Provide the [X, Y] coordinate of the cell's center where the given text is located.  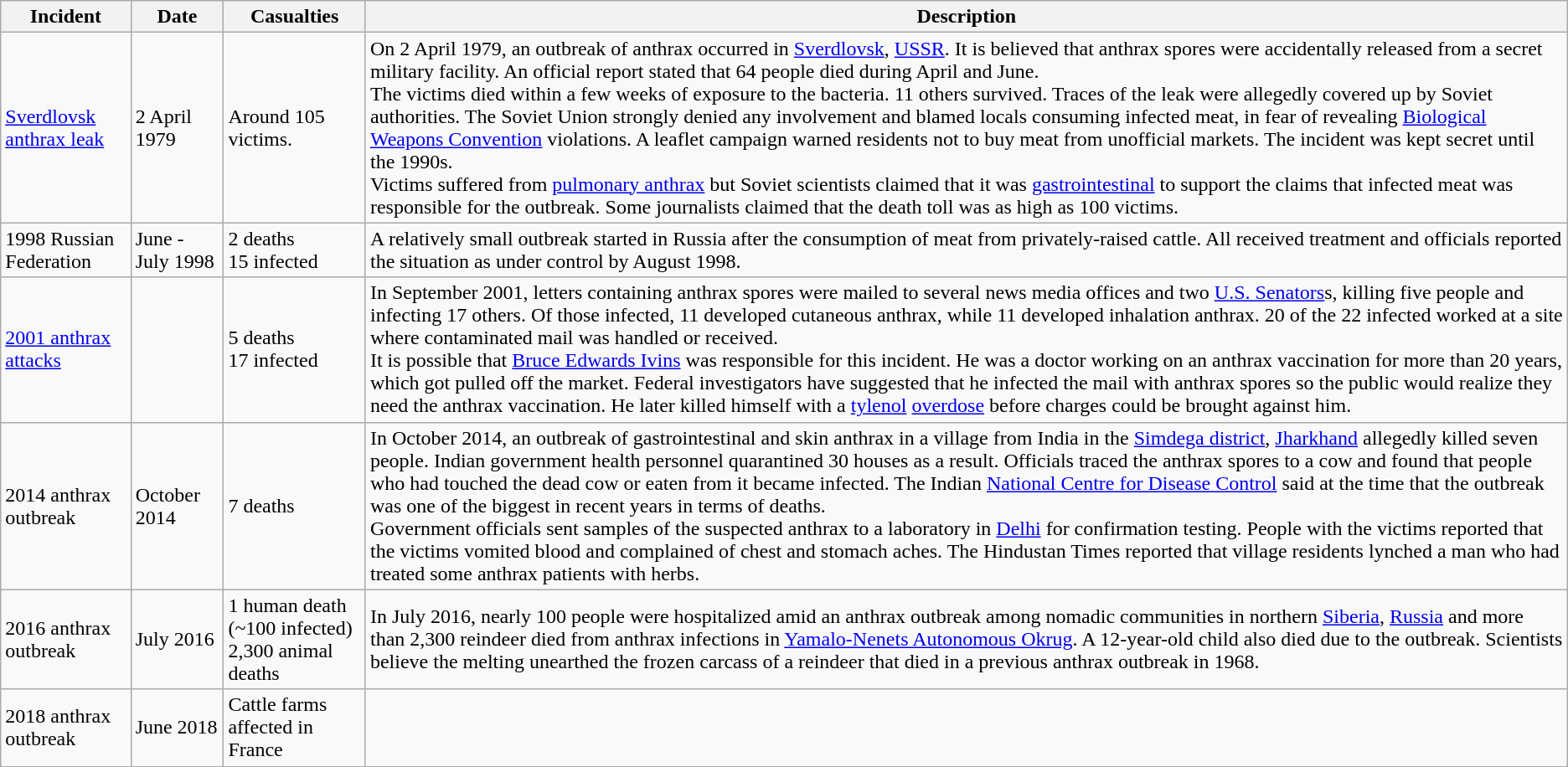
5 deaths17 infected [295, 350]
June - July 1998 [178, 250]
2014 anthrax outbreak [65, 506]
Casualties [295, 17]
2016 anthrax outbreak [65, 640]
June 2018 [178, 728]
2001 anthrax attacks [65, 350]
2 deaths15 infected [295, 250]
7 deaths [295, 506]
1998 Russian Federation [65, 250]
2018 anthrax outbreak [65, 728]
Date [178, 17]
Around 105 victims. [295, 127]
2 April 1979 [178, 127]
Description [967, 17]
Sverdlovsk anthrax leak [65, 127]
October 2014 [178, 506]
July 2016 [178, 640]
Cattle farms affected in France [295, 728]
Incident [65, 17]
1 human death (~100 infected)2,300 animal deaths [295, 640]
